Detect which cell encompasses the target text, then output its [X, Y] center coordinate. 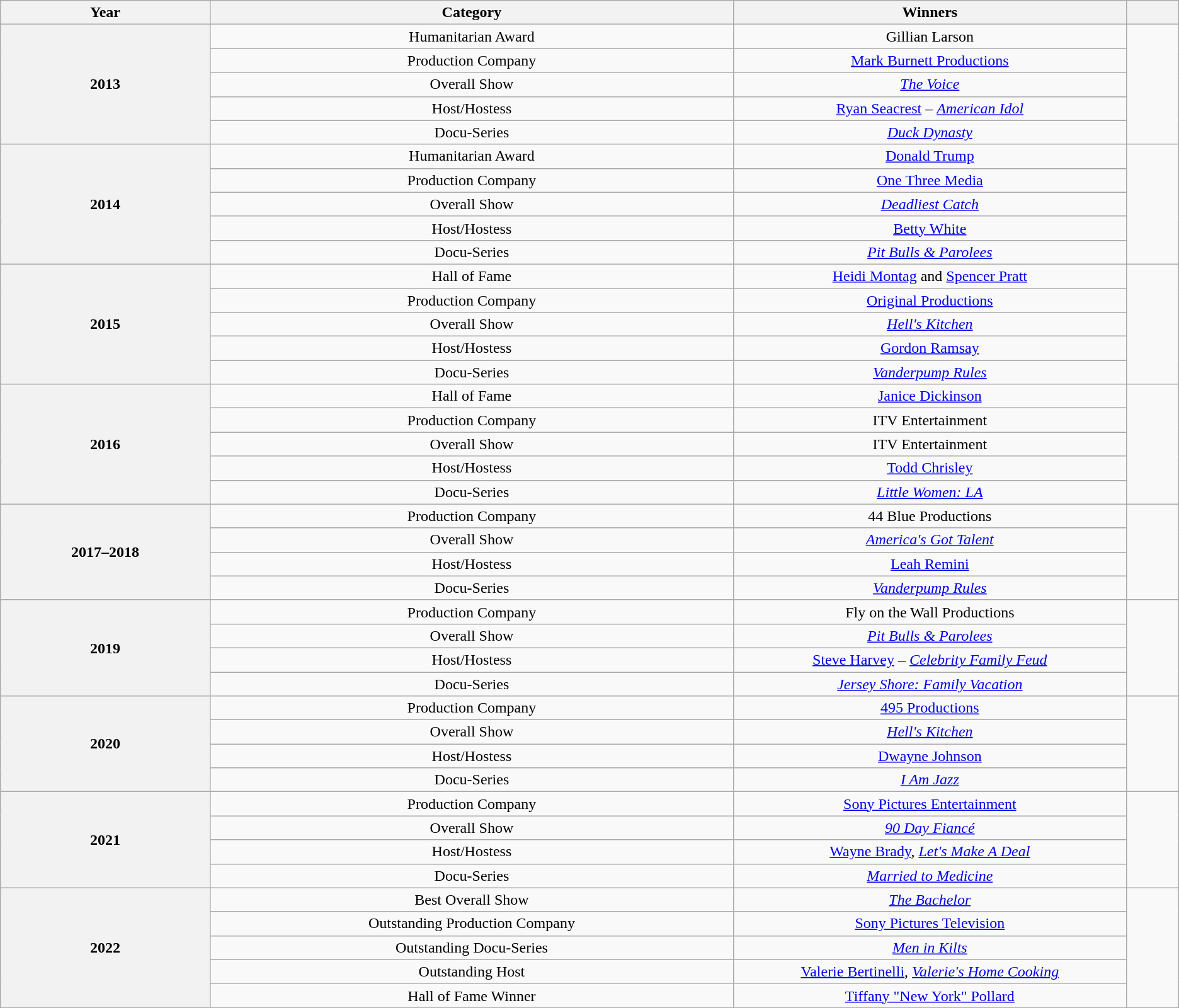
Mark Burnett Productions [930, 60]
Men in Kilts [930, 948]
2013 [106, 84]
Original Productions [930, 301]
Leah Remini [930, 564]
2015 [106, 324]
44 Blue Productions [930, 516]
Steve Harvey – Celebrity Family Feud [930, 660]
2014 [106, 204]
2016 [106, 444]
Wayne Brady, Let's Make A Deal [930, 852]
Betty White [930, 228]
Outstanding Docu-Series [471, 948]
495 Productions [930, 708]
Little Women: LA [930, 492]
Outstanding Production Company [471, 924]
2020 [106, 744]
Dwayne Johnson [930, 756]
Donald Trump [930, 156]
Best Overall Show [471, 900]
Valerie Bertinelli, Valerie's Home Cooking [930, 971]
Heidi Montag and Spencer Pratt [930, 276]
The Voice [930, 84]
Married to Medicine [930, 876]
2021 [106, 840]
The Bachelor [930, 900]
One Three Media [930, 180]
Jersey Shore: Family Vacation [930, 684]
Category [471, 13]
Tiffany "New York" Pollard [930, 995]
Year [106, 13]
Todd Chrisley [930, 468]
Outstanding Host [471, 971]
Gillian Larson [930, 37]
Janice Dickinson [930, 396]
Ryan Seacrest – American Idol [930, 108]
Sony Pictures Television [930, 924]
I Am Jazz [930, 780]
2017–2018 [106, 552]
Duck Dynasty [930, 132]
Fly on the Wall Productions [930, 612]
Gordon Ramsay [930, 348]
Deadliest Catch [930, 204]
Hall of Fame Winner [471, 995]
2019 [106, 648]
Winners [930, 13]
2022 [106, 948]
America's Got Talent [930, 540]
Sony Pictures Entertainment [930, 804]
90 Day Fiancé [930, 828]
